Pinpoint the cell where the given text exists, returning its [x, y] midpoint coordinate. 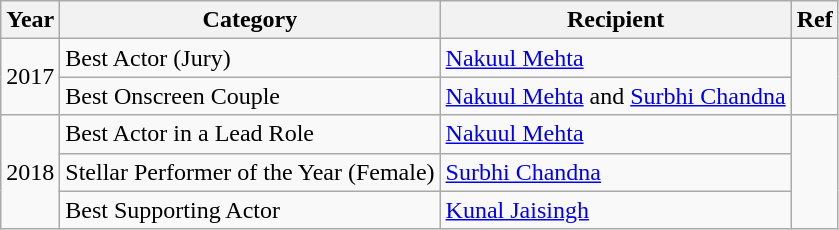
Year [30, 20]
Category [250, 20]
Recipient [616, 20]
Ref [814, 20]
Stellar Performer of the Year (Female) [250, 172]
Nakuul Mehta and Surbhi Chandna [616, 96]
Surbhi Chandna [616, 172]
Best Supporting Actor [250, 210]
Kunal Jaisingh [616, 210]
Best Onscreen Couple [250, 96]
Best Actor in a Lead Role [250, 134]
Best Actor (Jury) [250, 58]
2017 [30, 77]
2018 [30, 172]
